For the text-containing cell, return its midpoint in (X, Y) coordinate format. 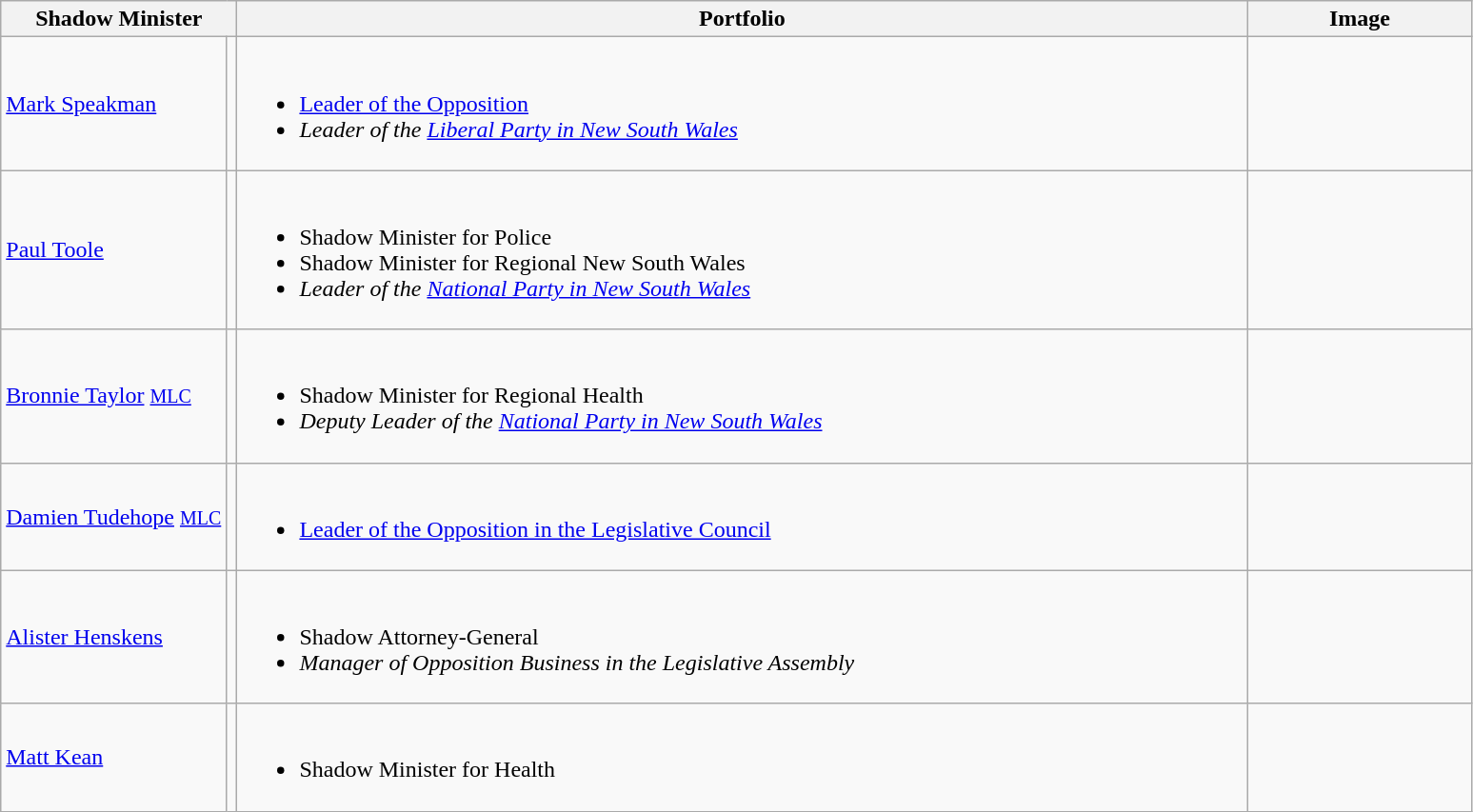
Shadow Attorney-GeneralManager of Opposition Business in the Legislative Assembly (743, 637)
Bronnie Taylor MLC (114, 396)
Shadow Minister (119, 19)
Damien Tudehope MLC (114, 516)
Shadow Minister for Health (743, 758)
Alister Henskens (114, 637)
Image (1360, 19)
Shadow Minister for Regional HealthDeputy Leader of the National Party in New South Wales (743, 396)
Portfolio (743, 19)
Mark Speakman (114, 104)
Leader of the Opposition in the Legislative Council (743, 516)
Matt Kean (114, 758)
Leader of the OppositionLeader of the Liberal Party in New South Wales (743, 104)
Paul Toole (114, 249)
Shadow Minister for PoliceShadow Minister for Regional New South WalesLeader of the National Party in New South Wales (743, 249)
